Capture the cell that displays the provided text and extract its (X, Y) central coordinate. 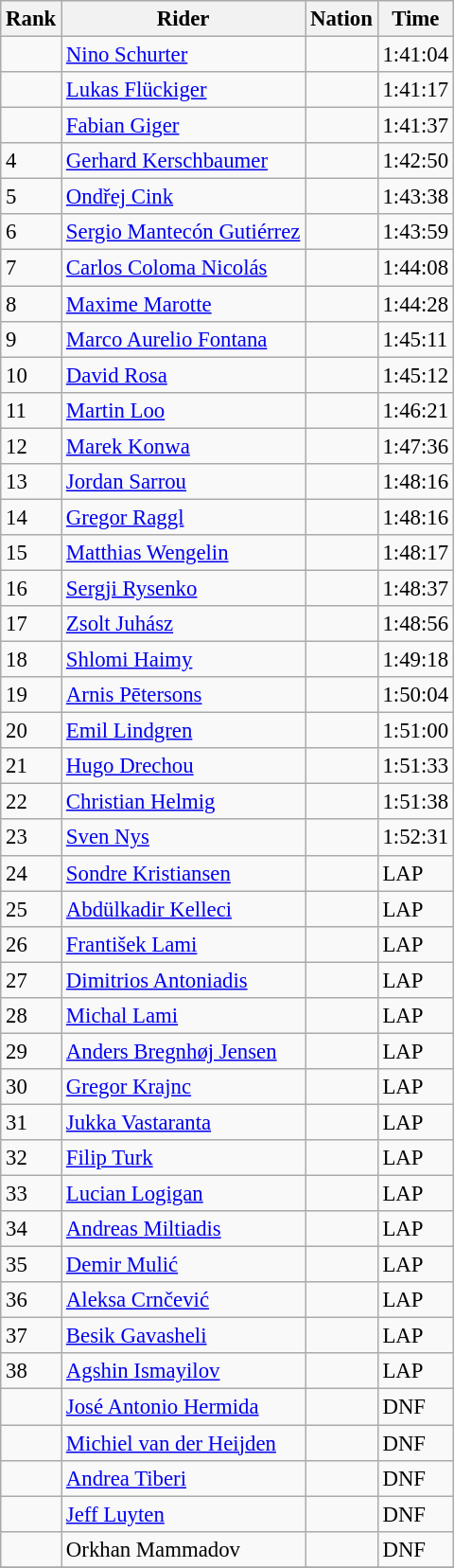
Maxime Marotte (183, 304)
1:43:38 (415, 197)
1:51:00 (415, 731)
26 (31, 944)
22 (31, 802)
1:45:11 (415, 339)
Gregor Raggl (183, 517)
21 (31, 766)
23 (31, 838)
16 (31, 588)
36 (31, 1300)
1:51:38 (415, 802)
Gregor Krajnc (183, 1087)
Time (415, 19)
Carlos Coloma Nicolás (183, 268)
Sondre Kristiansen (183, 873)
34 (31, 1229)
Nino Schurter (183, 55)
Ondřej Cink (183, 197)
15 (31, 553)
1:41:17 (415, 90)
7 (31, 268)
1:47:36 (415, 446)
Agshin Ismayilov (183, 1372)
10 (31, 375)
Besik Gavasheli (183, 1336)
Andrea Tiberi (183, 1478)
1:41:37 (415, 126)
Dimitrios Antoniadis (183, 980)
1:45:12 (415, 375)
Emil Lindgren (183, 731)
13 (31, 482)
35 (31, 1265)
Jordan Sarrou (183, 482)
5 (31, 197)
8 (31, 304)
Nation (341, 19)
1:48:37 (415, 588)
Christian Helmig (183, 802)
Demir Mulić (183, 1265)
Zsolt Juhász (183, 624)
Michal Lami (183, 1016)
Marco Aurelio Fontana (183, 339)
Sergio Mantecón Gutiérrez (183, 232)
Aleksa Crnčević (183, 1300)
33 (31, 1194)
Abdülkadir Kelleci (183, 909)
José Antonio Hermida (183, 1407)
Fabian Giger (183, 126)
Arnis Pētersons (183, 695)
11 (31, 410)
Jukka Vastaranta (183, 1122)
1:41:04 (415, 55)
31 (31, 1122)
24 (31, 873)
Lukas Flückiger (183, 90)
27 (31, 980)
1:49:18 (415, 660)
4 (31, 161)
Michiel van der Heijden (183, 1443)
1:52:31 (415, 838)
Marek Konwa (183, 446)
19 (31, 695)
20 (31, 731)
1:42:50 (415, 161)
28 (31, 1016)
Rider (183, 19)
František Lami (183, 944)
1:48:17 (415, 553)
Gerhard Kerschbaumer (183, 161)
Jeff Luyten (183, 1514)
Hugo Drechou (183, 766)
1:44:08 (415, 268)
1:46:21 (415, 410)
18 (31, 660)
Matthias Wengelin (183, 553)
38 (31, 1372)
Rank (31, 19)
37 (31, 1336)
Shlomi Haimy (183, 660)
32 (31, 1158)
9 (31, 339)
David Rosa (183, 375)
6 (31, 232)
Anders Bregnhøj Jensen (183, 1051)
Filip Turk (183, 1158)
Sven Nys (183, 838)
Martin Loo (183, 410)
1:44:28 (415, 304)
1:51:33 (415, 766)
29 (31, 1051)
Lucian Logigan (183, 1194)
Orkhan Mammadov (183, 1549)
1:50:04 (415, 695)
17 (31, 624)
1:48:56 (415, 624)
1:43:59 (415, 232)
30 (31, 1087)
Andreas Miltiadis (183, 1229)
14 (31, 517)
12 (31, 446)
25 (31, 909)
Sergji Rysenko (183, 588)
